Return (x, y) of the center of cell containing provided text 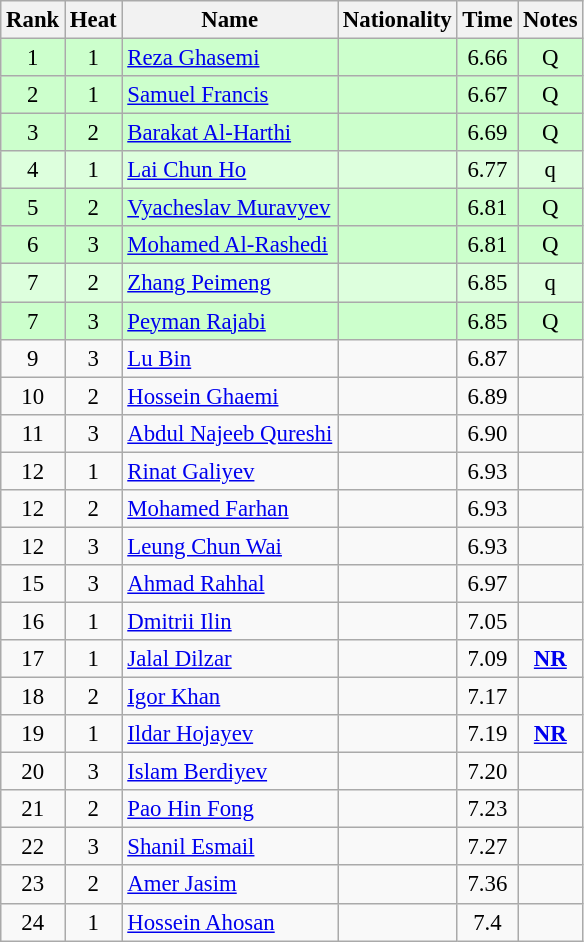
Vyacheslav Muravyev (230, 208)
6.97 (488, 584)
Igor Khan (230, 697)
6.89 (488, 396)
Notes (550, 20)
Reza Ghasemi (230, 58)
Pao Hin Fong (230, 809)
10 (33, 396)
Hossein Ghaemi (230, 396)
Ahmad Rahhal (230, 584)
6.90 (488, 433)
Peyman Rajabi (230, 321)
Barakat Al-Harthi (230, 133)
Heat (94, 20)
Rinat Galiyev (230, 471)
7.05 (488, 621)
Dmitrii Ilin (230, 621)
22 (33, 847)
Time (488, 20)
5 (33, 208)
11 (33, 433)
6.69 (488, 133)
7.27 (488, 847)
Jalal Dilzar (230, 659)
Ildar Hojayev (230, 734)
7.17 (488, 697)
6.87 (488, 358)
Mohamed Al-Rashedi (230, 245)
Islam Berdiyev (230, 772)
Leung Chun Wai (230, 546)
Nationality (398, 20)
17 (33, 659)
Lai Chun Ho (230, 170)
Zhang Peimeng (230, 283)
7.4 (488, 922)
Shanil Esmail (230, 847)
19 (33, 734)
16 (33, 621)
6.77 (488, 170)
6.66 (488, 58)
6.67 (488, 95)
Rank (33, 20)
23 (33, 885)
15 (33, 584)
6 (33, 245)
7.19 (488, 734)
Hossein Ahosan (230, 922)
21 (33, 809)
Name (230, 20)
24 (33, 922)
7.23 (488, 809)
Mohamed Farhan (230, 509)
18 (33, 697)
Lu Bin (230, 358)
7.36 (488, 885)
7.09 (488, 659)
9 (33, 358)
7.20 (488, 772)
20 (33, 772)
Samuel Francis (230, 95)
4 (33, 170)
Abdul Najeeb Qureshi (230, 433)
Amer Jasim (230, 885)
